Pinpoint the cell where the given text exists, returning its (x, y) midpoint coordinate. 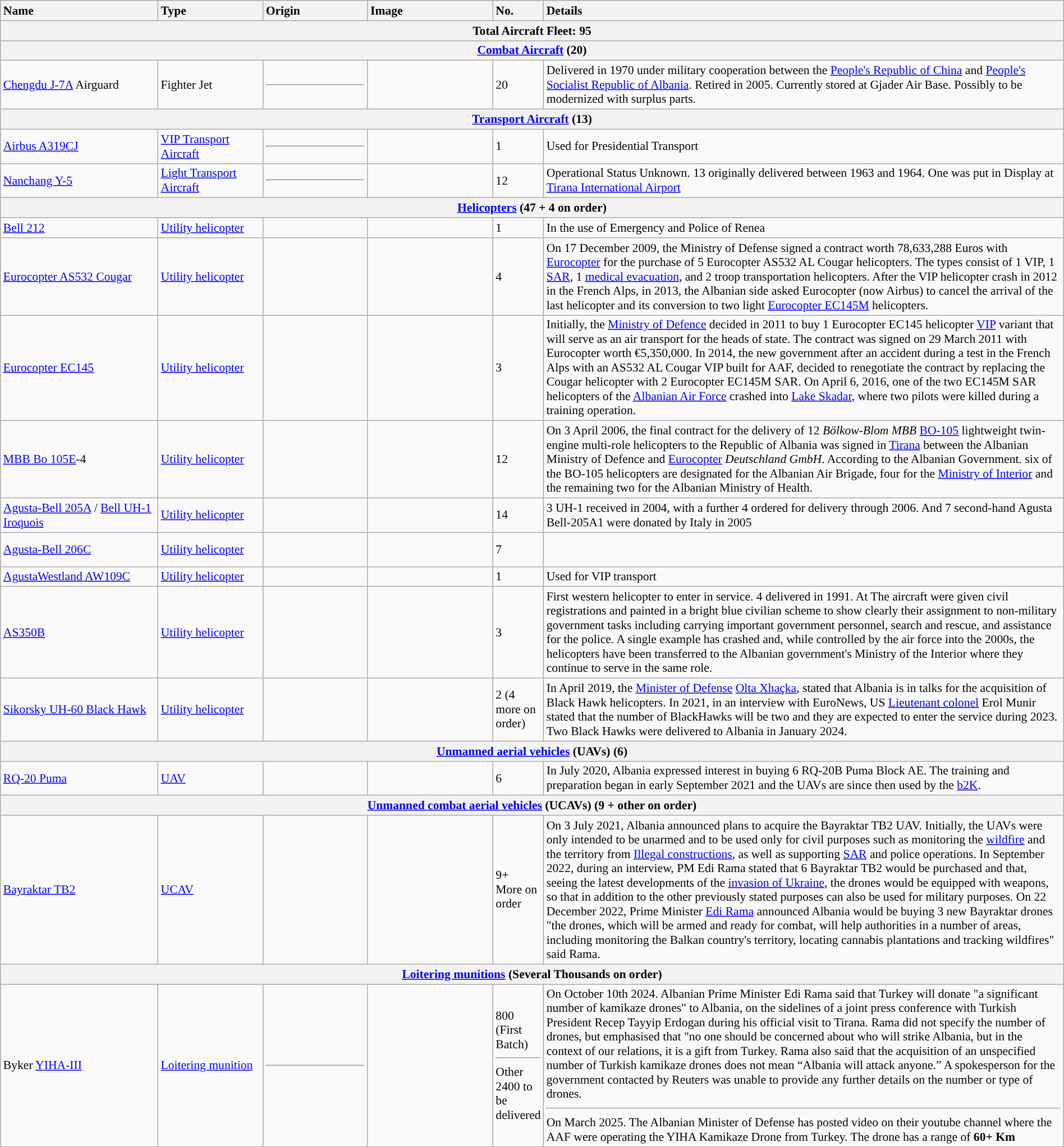
MBB Bo 105E-4 (80, 460)
Used for Presidential Transport (804, 146)
In the use of Emergency and Police of Renea (804, 228)
Combat Aircraft (20) (532, 51)
3 UH-1 received in 2004, with a further 4 ordered for delivery through 2006. And 7 second-hand Agusta Bell-205A1 were donated by Italy in 2005 (804, 515)
Image (430, 11)
Used for VIP transport (804, 577)
Unmanned combat aerial vehicles (UCAVs) (9 + other on order) (532, 805)
Agusta-Bell 205A / Bell UH-1 Iroquois (80, 515)
Byker YIHA-III (80, 1066)
Eurocopter EC145 (80, 368)
Airbus A319CJ (80, 146)
4 (518, 276)
Operational Status Unknown. 13 originally delivered between 1963 and 1964. One was put in Display at Tirana International Airport (804, 181)
9+More on order (518, 890)
No. (518, 11)
Fighter Jet (211, 85)
Chengdu J-7A Airguard (80, 85)
Type (211, 11)
Loitering munitions (Several Thousands on order) (532, 974)
Origin (315, 11)
UAV (211, 778)
Sikorsky UH-60 Black Hawk (80, 709)
AgustaWestland AW109C (80, 577)
7 (518, 549)
6 (518, 778)
VIP Transport Aircraft (211, 146)
UCAV (211, 890)
Details (804, 11)
RQ-20 Puma (80, 778)
Nanchang Y-5 (80, 181)
Name (80, 11)
AS350B (80, 632)
2 (4 more on order) (518, 709)
Agusta-Bell 206C (80, 549)
Transport Aircraft (13) (532, 119)
Helicopters (47 + 4 on order) (532, 208)
Unmanned aerial vehicles (UAVs) (6) (532, 751)
800 (First Batch) Other 2400 to be delivered (518, 1066)
Bayraktar TB2 (80, 890)
14 (518, 515)
20 (518, 85)
Light Transport Aircraft (211, 181)
Eurocopter AS532 Cougar (80, 276)
Loitering munition (211, 1066)
Bell 212 (80, 228)
Total Aircraft Fleet: 95 (532, 30)
